For the text-containing cell, return its midpoint in [X, Y] coordinate format. 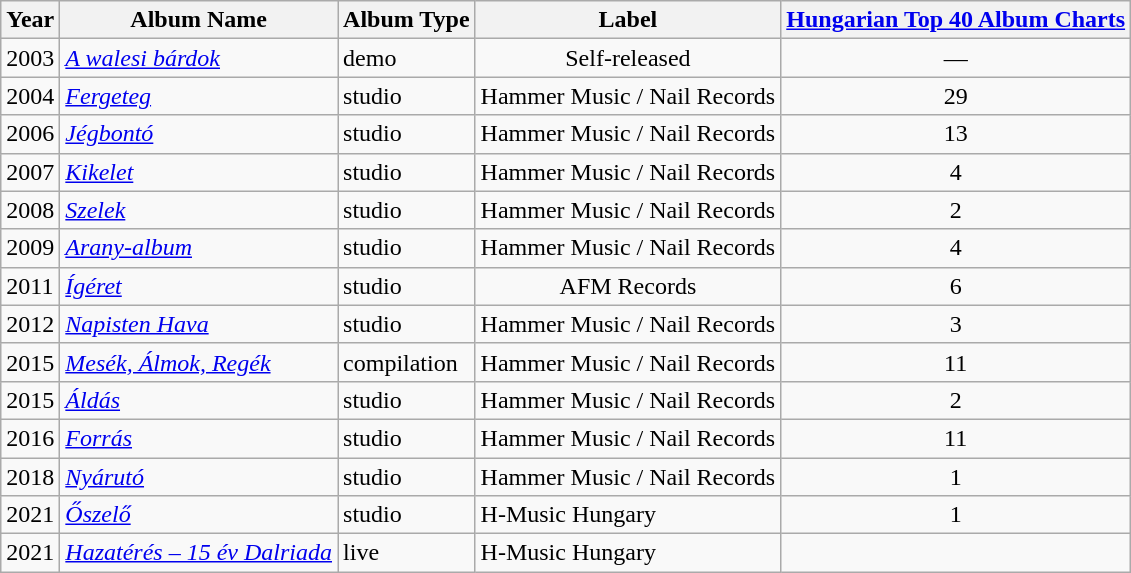
Napisten Hava [199, 324]
3 [956, 324]
demo [407, 58]
Szelek [199, 210]
Self-released [628, 58]
2004 [30, 96]
Nyárutó [199, 477]
2006 [30, 134]
A walesi bárdok [199, 58]
Album Type [407, 20]
— [956, 58]
Album Name [199, 20]
Fergeteg [199, 96]
2008 [30, 210]
2016 [30, 438]
13 [956, 134]
2011 [30, 286]
29 [956, 96]
2009 [30, 248]
6 [956, 286]
Kikelet [199, 172]
2003 [30, 58]
Hazatérés – 15 év Dalriada [199, 553]
Hungarian Top 40 Album Charts [956, 20]
Ígéret [199, 286]
Őszelő [199, 515]
2012 [30, 324]
Arany-album [199, 248]
Year [30, 20]
2007 [30, 172]
AFM Records [628, 286]
2018 [30, 477]
compilation [407, 362]
Áldás [199, 400]
Jégbontó [199, 134]
Label [628, 20]
Forrás [199, 438]
Mesék, Álmok, Regék [199, 362]
live [407, 553]
